Return [X, Y] of the center of cell containing provided text 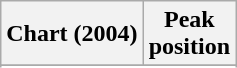
Peakposition [189, 34]
Chart (2004) [72, 34]
